Locate the cell with the specified text and output its (X, Y) center coordinate. 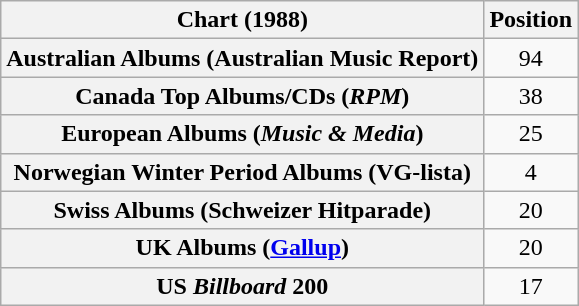
Chart (1988) (242, 20)
Position (531, 20)
17 (531, 286)
Norwegian Winter Period Albums (VG-lista) (242, 172)
UK Albums (Gallup) (242, 248)
4 (531, 172)
Australian Albums (Australian Music Report) (242, 58)
94 (531, 58)
US Billboard 200 (242, 286)
25 (531, 134)
European Albums (Music & Media) (242, 134)
38 (531, 96)
Canada Top Albums/CDs (RPM) (242, 96)
Swiss Albums (Schweizer Hitparade) (242, 210)
